Return the [x, y] coordinate for the center point of the cell that contains the specified text.  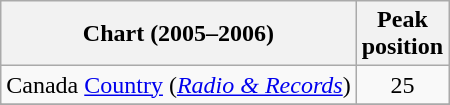
25 [402, 85]
Canada Country (Radio & Records) [178, 85]
Chart (2005–2006) [178, 34]
Peakposition [402, 34]
